Extract the (x, y) coordinate from the center of the cell holding the provided text.  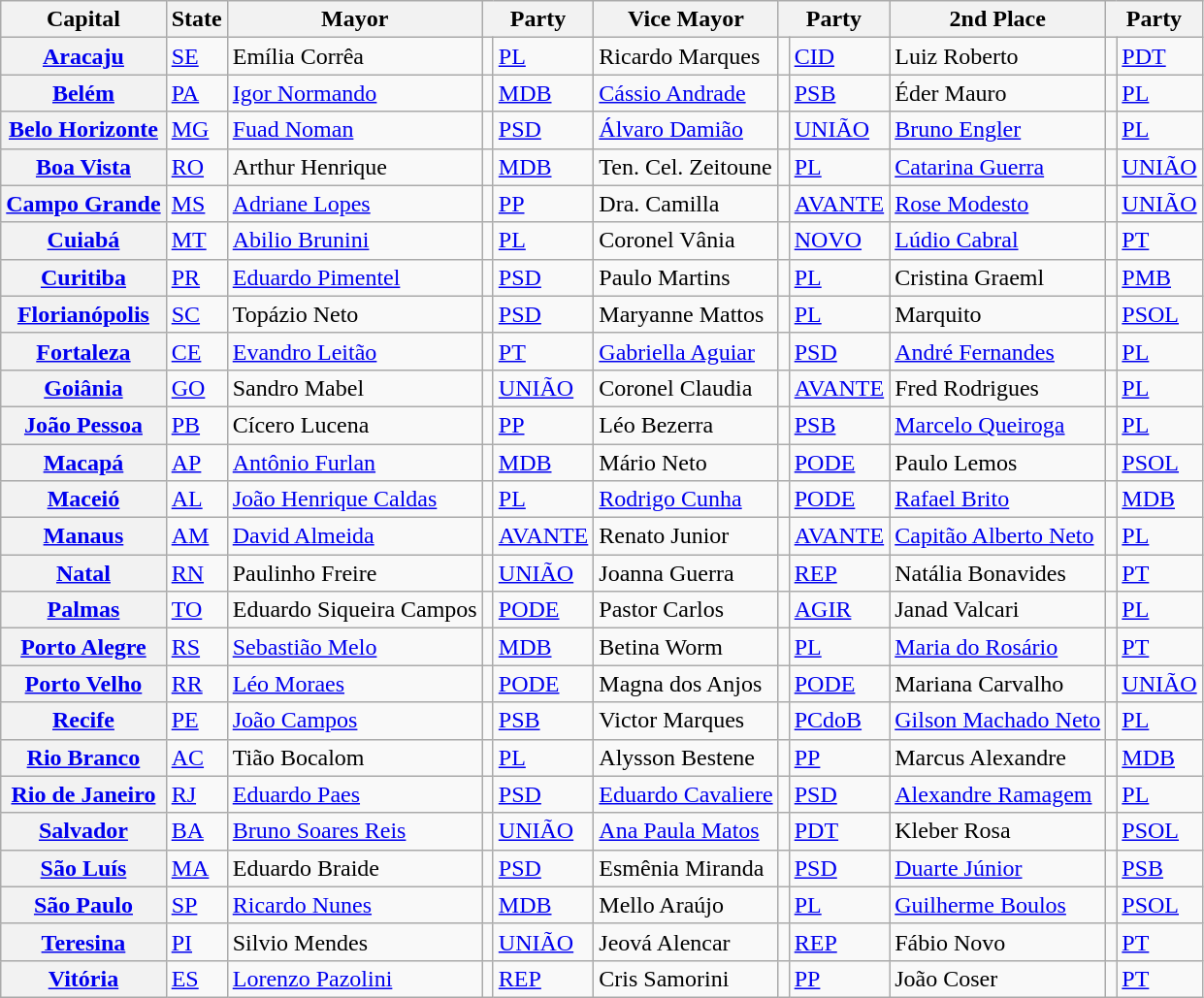
RN (196, 573)
Cristina Graeml (997, 277)
Topázio Neto (355, 314)
Belo Horizonte (83, 130)
Eduardo Cavaliere (686, 794)
Rose Modesto (997, 204)
Capital (83, 19)
Natal (83, 573)
Ana Paula Matos (686, 831)
Teresina (83, 942)
CID (839, 56)
Manaus (83, 536)
Macapá (83, 463)
Betina Worm (686, 647)
PB (196, 425)
Porto Velho (83, 684)
Salvador (83, 831)
Marcelo Queiroga (997, 425)
Marquito (997, 314)
Palmas (83, 610)
Recife (83, 721)
Mayor (355, 19)
São Paulo (83, 905)
Vice Mayor (686, 19)
Alexandre Ramagem (997, 794)
Rio Branco (83, 757)
Aracaju (83, 56)
AC (196, 757)
Joanna Guerra (686, 573)
Eduardo Siqueira Campos (355, 610)
Ricardo Marques (686, 56)
BA (196, 831)
Igor Normando (355, 93)
State (196, 19)
Sebastião Melo (355, 647)
AGIR (839, 610)
Evandro Leitão (355, 351)
Pastor Carlos (686, 610)
Campo Grande (83, 204)
Florianópolis (83, 314)
Victor Marques (686, 721)
TO (196, 610)
Marcus Alexandre (997, 757)
Cícero Lucena (355, 425)
Maryanne Mattos (686, 314)
Luiz Roberto (997, 56)
RS (196, 647)
Fred Rodrigues (997, 388)
Rio de Janeiro (83, 794)
GO (196, 388)
AL (196, 499)
Kleber Rosa (997, 831)
Gabriella Aguiar (686, 351)
Éder Mauro (997, 93)
Adriane Lopes (355, 204)
Paulinho Freire (355, 573)
Cássio Andrade (686, 93)
Esmênia Miranda (686, 868)
João Henrique Caldas (355, 499)
Lúdio Cabral (997, 241)
Tião Bocalom (355, 757)
PE (196, 721)
Fortaleza (83, 351)
PI (196, 942)
Mello Araújo (686, 905)
MS (196, 204)
AP (196, 463)
Duarte Júnior (997, 868)
Paulo Lemos (997, 463)
ES (196, 979)
RR (196, 684)
Rafael Brito (997, 499)
Capitão Alberto Neto (997, 536)
Goiânia (83, 388)
Eduardo Pimentel (355, 277)
André Fernandes (997, 351)
João Campos (355, 721)
Léo Moraes (355, 684)
Coronel Vânia (686, 241)
Catarina Guerra (997, 167)
Porto Alegre (83, 647)
Bruno Soares Reis (355, 831)
Guilherme Boulos (997, 905)
MG (196, 130)
Ricardo Nunes (355, 905)
São Luís (83, 868)
SE (196, 56)
2nd Place (997, 19)
Léo Bezerra (686, 425)
Silvio Mendes (355, 942)
Lorenzo Pazolini (355, 979)
Bruno Engler (997, 130)
Antônio Furlan (355, 463)
Arthur Henrique (355, 167)
AM (196, 536)
Ten. Cel. Zeitoune (686, 167)
Eduardo Paes (355, 794)
Álvaro Damião (686, 130)
Maceió (83, 499)
RO (196, 167)
Cuiabá (83, 241)
Cris Samorini (686, 979)
Mário Neto (686, 463)
Curitiba (83, 277)
Abilio Brunini (355, 241)
Gilson Machado Neto (997, 721)
Natália Bonavides (997, 573)
Mariana Carvalho (997, 684)
Coronel Claudia (686, 388)
PCdoB (839, 721)
Fuad Noman (355, 130)
Sandro Mabel (355, 388)
Maria do Rosário (997, 647)
Belém (83, 93)
Eduardo Braide (355, 868)
NOVO (839, 241)
Renato Junior (686, 536)
Janad Valcari (997, 610)
RJ (196, 794)
João Coser (997, 979)
Emília Corrêa (355, 56)
Vitória (83, 979)
Paulo Martins (686, 277)
PA (196, 93)
SC (196, 314)
MA (196, 868)
Dra. Camilla (686, 204)
Boa Vista (83, 167)
SP (196, 905)
David Almeida (355, 536)
Jeová Alencar (686, 942)
PR (196, 277)
CE (196, 351)
Rodrigo Cunha (686, 499)
Fábio Novo (997, 942)
João Pessoa (83, 425)
MT (196, 241)
Magna dos Anjos (686, 684)
PMB (1159, 277)
Alysson Bestene (686, 757)
